Return (X, Y) of the center of cell containing provided text 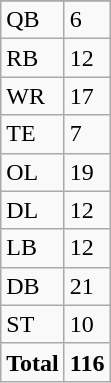
10 (87, 324)
ST (33, 324)
DB (33, 286)
WR (33, 96)
TE (33, 134)
6 (87, 20)
21 (87, 286)
LB (33, 248)
19 (87, 172)
OL (33, 172)
RB (33, 58)
116 (87, 362)
17 (87, 96)
7 (87, 134)
DL (33, 210)
QB (33, 20)
Total (33, 362)
